Scan for the cell matching the given text and deliver its [x, y] coordinate at center. 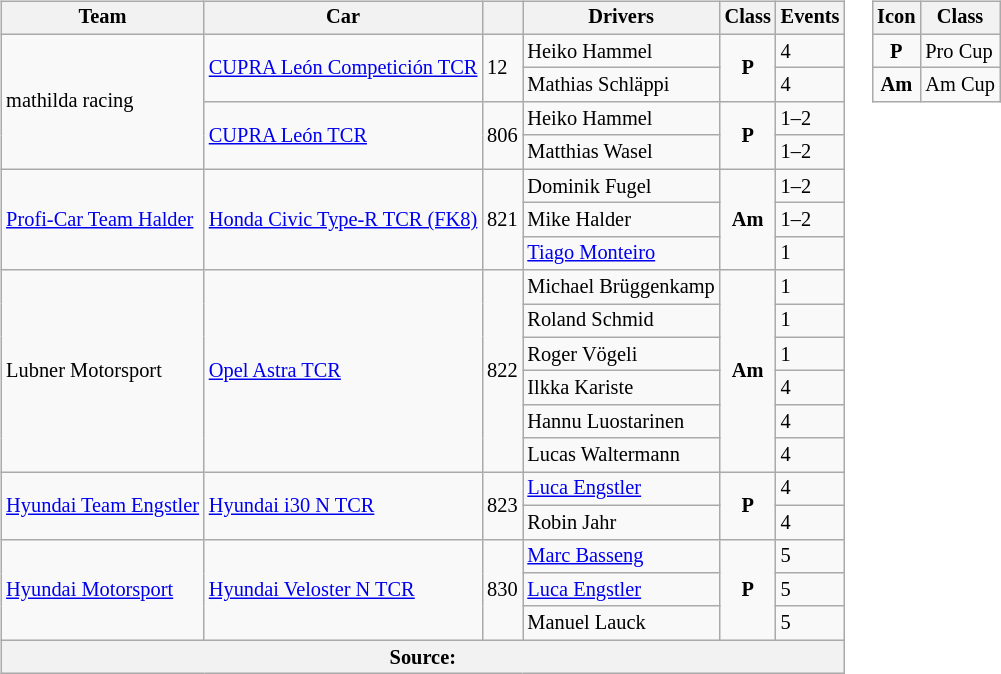
Dominik Fugel [620, 186]
823 [502, 506]
Am Cup [960, 85]
806 [502, 136]
Mike Halder [620, 220]
Lucas Waltermann [620, 455]
Team [102, 18]
Source: [422, 657]
Mathias Schläppi [620, 85]
830 [502, 590]
Manuel Lauck [620, 623]
Hyundai Motorsport [102, 590]
Matthias Wasel [620, 152]
Roland Schmid [620, 321]
Roger Vögeli [620, 354]
Pro Cup [960, 51]
822 [502, 371]
Marc Basseng [620, 556]
Ilkka Kariste [620, 388]
Drivers [620, 18]
CUPRA León Competición TCR [343, 68]
Profi-Car Team Halder [102, 220]
mathilda racing [102, 102]
821 [502, 220]
Hyundai Veloster N TCR [343, 590]
Icon [896, 18]
Honda Civic Type-R TCR (FK8) [343, 220]
CUPRA León TCR [343, 136]
Events [810, 18]
Lubner Motorsport [102, 371]
Michael Brüggenkamp [620, 287]
Hyundai i30 N TCR [343, 506]
Opel Astra TCR [343, 371]
12 [502, 68]
Car [343, 18]
Hyundai Team Engstler [102, 506]
Robin Jahr [620, 522]
Hannu Luostarinen [620, 422]
Tiago Monteiro [620, 253]
